Determine the [X, Y] coordinate at the center of the cell enclosing the given text.  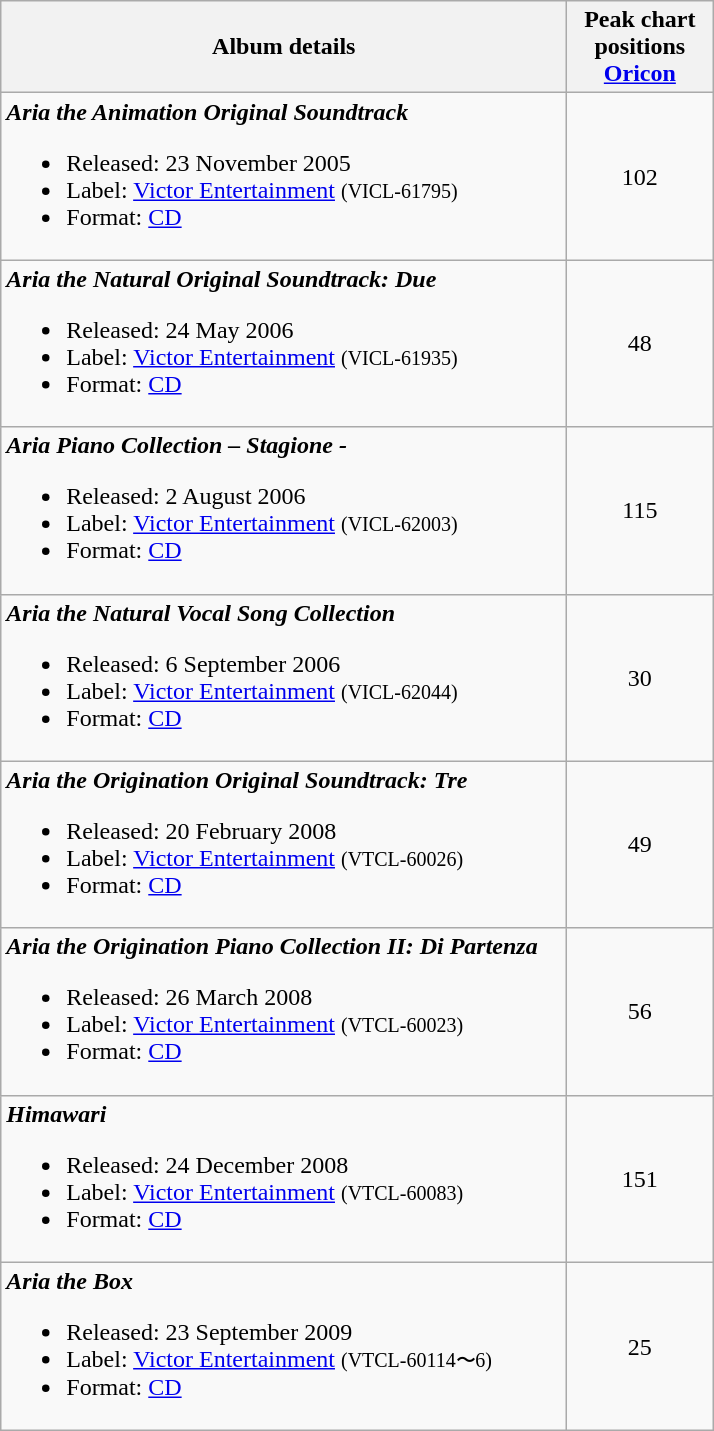
Peak chart positions Oricon [640, 47]
102 [640, 176]
151 [640, 1178]
Aria the Origination Piano Collection II: Di PartenzaReleased: 26 March 2008Label: Victor Entertainment (VTCL-60023)Format: CD [284, 1012]
Aria the BoxReleased: 23 September 2009Label: Victor Entertainment (VTCL-60114〜6)Format: CD [284, 1346]
Aria the Natural Vocal Song CollectionReleased: 6 September 2006Label: Victor Entertainment (VICL-62044)Format: CD [284, 678]
115 [640, 510]
HimawariReleased: 24 December 2008Label: Victor Entertainment (VTCL-60083)Format: CD [284, 1178]
Aria Piano Collection – Stagione -Released: 2 August 2006Label: Victor Entertainment (VICL-62003)Format: CD [284, 510]
49 [640, 844]
Aria the Animation Original SoundtrackReleased: 23 November 2005Label: Victor Entertainment (VICL-61795)Format: CD [284, 176]
30 [640, 678]
Aria the Natural Original Soundtrack: DueReleased: 24 May 2006Label: Victor Entertainment (VICL-61935)Format: CD [284, 344]
25 [640, 1346]
Album details [284, 47]
56 [640, 1012]
Aria the Origination Original Soundtrack: TreReleased: 20 February 2008Label: Victor Entertainment (VTCL-60026)Format: CD [284, 844]
48 [640, 344]
